Find where the given text appears and provide that cell's center as [X, Y] coordinate. 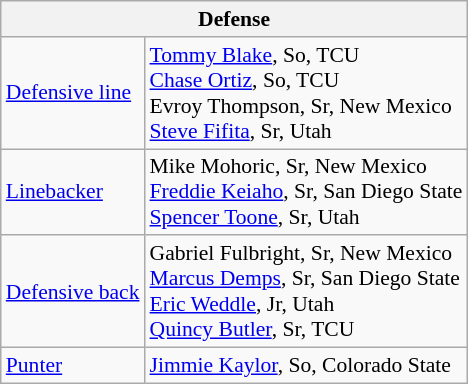
Defense [234, 19]
Jimmie Kaylor, So, Colorado State [306, 366]
Mike Mohoric, Sr, New MexicoFreddie Keiaho, Sr, San Diego StateSpencer Toone, Sr, Utah [306, 192]
Defensive back [73, 292]
Tommy Blake, So, TCUChase Ortiz, So, TCUEvroy Thompson, Sr, New MexicoSteve Fifita, Sr, Utah [306, 93]
Gabriel Fulbright, Sr, New MexicoMarcus Demps, Sr, San Diego StateEric Weddle, Jr, UtahQuincy Butler, Sr, TCU [306, 292]
Linebacker [73, 192]
Defensive line [73, 93]
Punter [73, 366]
